From the cell containing the given text, extract its center point as (x, y) coordinate. 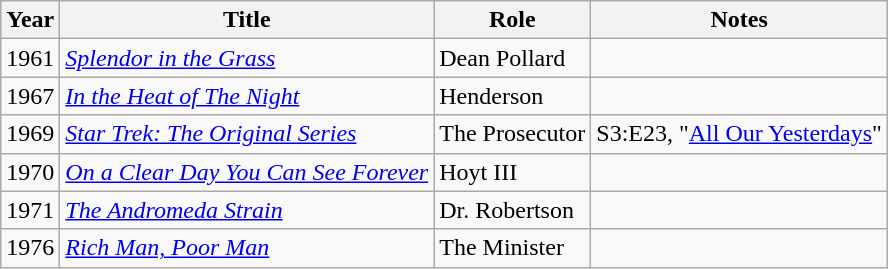
1969 (30, 134)
1976 (30, 248)
1961 (30, 58)
In the Heat of The Night (247, 96)
Hoyt III (512, 172)
1971 (30, 210)
1970 (30, 172)
S3:E23, "All Our Yesterdays" (740, 134)
Star Trek: The Original Series (247, 134)
The Minister (512, 248)
Splendor in the Grass (247, 58)
Title (247, 20)
Rich Man, Poor Man (247, 248)
Dr. Robertson (512, 210)
The Prosecutor (512, 134)
1967 (30, 96)
Dean Pollard (512, 58)
On a Clear Day You Can See Forever (247, 172)
Role (512, 20)
Notes (740, 20)
The Andromeda Strain (247, 210)
Henderson (512, 96)
Year (30, 20)
